Return the (X, Y) coordinate for the center point of the cell that contains the specified text.  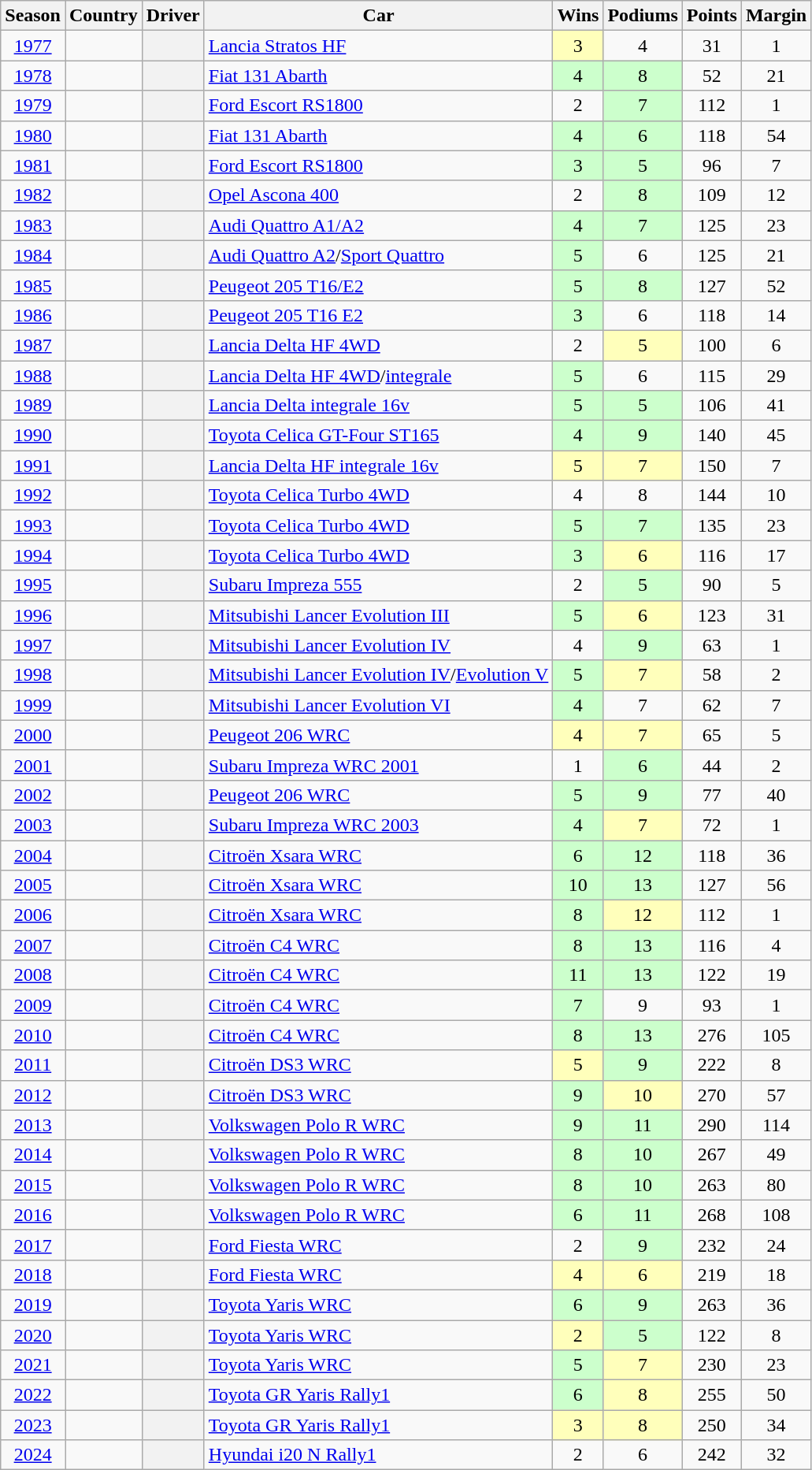
14 (776, 315)
276 (712, 1035)
54 (776, 135)
1978 (33, 76)
1986 (33, 315)
96 (712, 165)
242 (712, 1455)
1977 (33, 46)
2018 (33, 1275)
Toyota Celica GT-Four ST165 (378, 436)
57 (776, 1095)
2002 (33, 795)
50 (776, 1395)
45 (776, 436)
Peugeot 205 T16/E2 (378, 285)
2000 (33, 735)
29 (776, 376)
108 (776, 1215)
2007 (33, 945)
106 (712, 406)
2003 (33, 825)
17 (776, 555)
230 (712, 1365)
267 (712, 1155)
222 (712, 1065)
2019 (33, 1305)
2004 (33, 855)
56 (776, 885)
2017 (33, 1245)
2013 (33, 1125)
290 (712, 1125)
1992 (33, 496)
219 (712, 1275)
Wins (578, 16)
Mitsubishi Lancer Evolution VI (378, 705)
150 (712, 466)
1998 (33, 675)
49 (776, 1155)
Audi Quattro A1/A2 (378, 225)
18 (776, 1275)
62 (712, 705)
Car (378, 16)
2021 (33, 1365)
2008 (33, 975)
2023 (33, 1425)
41 (776, 406)
1987 (33, 345)
77 (712, 795)
105 (776, 1035)
Lancia Delta HF 4WD (378, 345)
2005 (33, 885)
19 (776, 975)
40 (776, 795)
1982 (33, 195)
Lancia Delta HF integrale 16v (378, 466)
1979 (33, 106)
65 (712, 735)
2020 (33, 1335)
Country (103, 16)
250 (712, 1425)
Lancia Delta integrale 16v (378, 406)
Subaru Impreza WRC 2003 (378, 825)
2006 (33, 915)
Margin (776, 16)
63 (712, 645)
Season (33, 16)
Peugeot 205 T16 E2 (378, 315)
Hyundai i20 N Rally1 (378, 1455)
1989 (33, 406)
1991 (33, 466)
80 (776, 1185)
72 (712, 825)
140 (712, 436)
Mitsubishi Lancer Evolution III (378, 615)
1994 (33, 555)
24 (776, 1245)
1984 (33, 255)
1990 (33, 436)
Driver (173, 16)
135 (712, 525)
2010 (33, 1035)
2016 (33, 1215)
1993 (33, 525)
2024 (33, 1455)
Audi Quattro A2/Sport Quattro (378, 255)
232 (712, 1245)
2015 (33, 1185)
58 (712, 675)
Subaru Impreza 555 (378, 585)
1985 (33, 285)
2001 (33, 765)
2011 (33, 1065)
1996 (33, 615)
115 (712, 376)
Points (712, 16)
123 (712, 615)
255 (712, 1395)
268 (712, 1215)
109 (712, 195)
1999 (33, 705)
2014 (33, 1155)
100 (712, 345)
Mitsubishi Lancer Evolution IV/Evolution V (378, 675)
2022 (33, 1395)
90 (712, 585)
Lancia Stratos HF (378, 46)
Podiums (643, 16)
Subaru Impreza WRC 2001 (378, 765)
1980 (33, 135)
34 (776, 1425)
44 (712, 765)
2012 (33, 1095)
Opel Ascona 400 (378, 195)
1995 (33, 585)
2009 (33, 1005)
1983 (33, 225)
144 (712, 496)
93 (712, 1005)
32 (776, 1455)
114 (776, 1125)
Mitsubishi Lancer Evolution IV (378, 645)
Lancia Delta HF 4WD/integrale (378, 376)
1981 (33, 165)
1997 (33, 645)
270 (712, 1095)
1988 (33, 376)
